Determine the (x, y) coordinate at the center of the cell enclosing the given text.  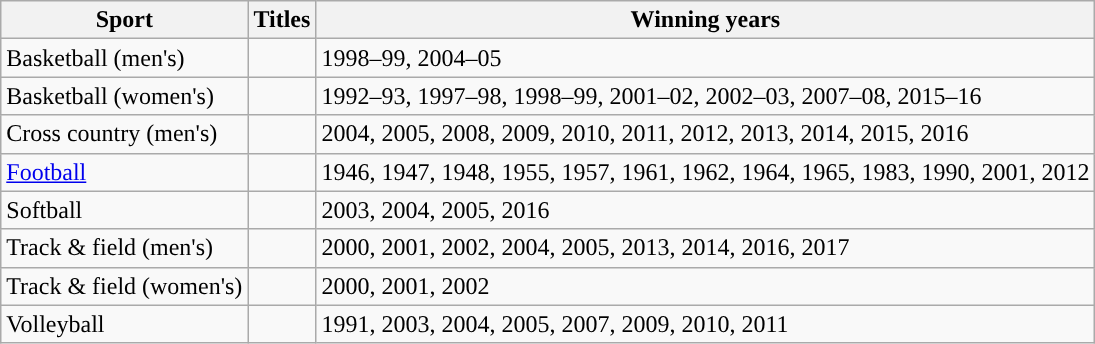
2003, 2004, 2005, 2016 (706, 210)
Titles (282, 20)
Football (124, 172)
1992–93, 1997–98, 1998–99, 2001–02, 2002–03, 2007–08, 2015–16 (706, 96)
Winning years (706, 20)
Track & field (men's) (124, 248)
2000, 2001, 2002, 2004, 2005, 2013, 2014, 2016, 2017 (706, 248)
1998–99, 2004–05 (706, 58)
2000, 2001, 2002 (706, 286)
Basketball (women's) (124, 96)
1991, 2003, 2004, 2005, 2007, 2009, 2010, 2011 (706, 324)
Basketball (men's) (124, 58)
Track & field (women's) (124, 286)
1946, 1947, 1948, 1955, 1957, 1961, 1962, 1964, 1965, 1983, 1990, 2001, 2012 (706, 172)
Cross country (men's) (124, 134)
Sport (124, 20)
Volleyball (124, 324)
2004, 2005, 2008, 2009, 2010, 2011, 2012, 2013, 2014, 2015, 2016 (706, 134)
Softball (124, 210)
